Locate the cell with the specified text and output its [x, y] center coordinate. 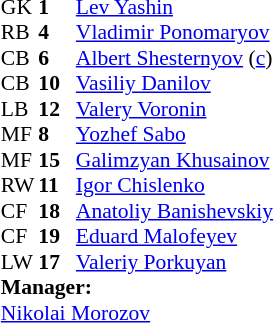
Manager: [137, 287]
Vladimir Ponomaryov [174, 33]
RB [20, 33]
Eduard Malofeyev [174, 237]
Valeriy Porkuyan [174, 262]
LW [20, 262]
Valery Voronin [174, 109]
4 [57, 33]
12 [57, 109]
Igor Chislenko [174, 185]
18 [57, 211]
Anatoliy Banishevskiy [174, 211]
11 [57, 185]
6 [57, 58]
8 [57, 135]
Galimzyan Khusainov [174, 160]
17 [57, 262]
19 [57, 237]
15 [57, 160]
Vasiliy Danilov [174, 83]
RW [20, 185]
Yozhef Sabo [174, 135]
10 [57, 83]
LB [20, 109]
Albert Shesternyov (c) [174, 58]
